Search for the cell housing the specified text and yield its [x, y] center coordinate. 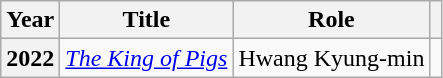
Year [30, 20]
2022 [30, 58]
The King of Pigs [146, 58]
Hwang Kyung-min [332, 58]
Role [332, 20]
Title [146, 20]
